Return [x, y] of the center of cell containing provided text 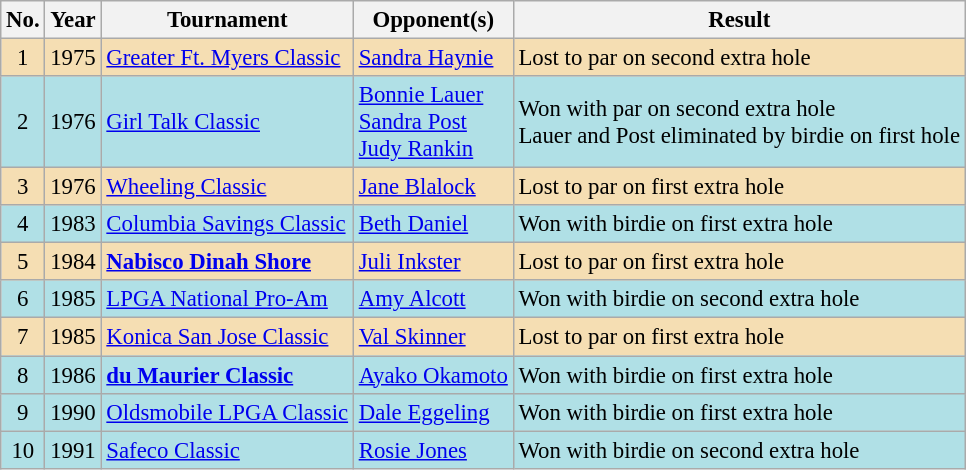
Jane Blalock [433, 187]
1984 [73, 262]
Rosie Jones [433, 450]
Opponent(s) [433, 20]
Bonnie Lauer Sandra Post Judy Rankin [433, 122]
5 [23, 262]
Juli Inkster [433, 262]
1990 [73, 412]
7 [23, 337]
Safeco Classic [227, 450]
Won with par on second extra holeLauer and Post eliminated by birdie on first hole [739, 122]
Konica San Jose Classic [227, 337]
2 [23, 122]
Girl Talk Classic [227, 122]
Beth Daniel [433, 224]
Columbia Savings Classic [227, 224]
3 [23, 187]
No. [23, 20]
1986 [73, 375]
6 [23, 299]
Ayako Okamoto [433, 375]
du Maurier Classic [227, 375]
9 [23, 412]
Greater Ft. Myers Classic [227, 58]
10 [23, 450]
Oldsmobile LPGA Classic [227, 412]
LPGA National Pro-Am [227, 299]
Tournament [227, 20]
Wheeling Classic [227, 187]
Amy Alcott [433, 299]
1991 [73, 450]
8 [23, 375]
Dale Eggeling [433, 412]
Nabisco Dinah Shore [227, 262]
Val Skinner [433, 337]
Result [739, 20]
4 [23, 224]
Sandra Haynie [433, 58]
1975 [73, 58]
1 [23, 58]
Lost to par on second extra hole [739, 58]
Year [73, 20]
1983 [73, 224]
